From the cell containing the given text, extract its center point as (x, y) coordinate. 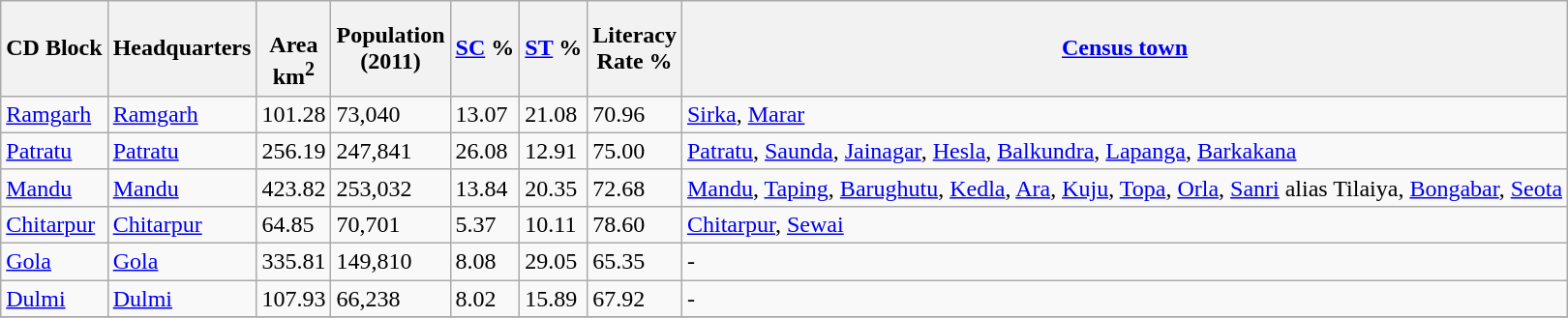
253,032 (391, 188)
66,238 (391, 299)
Mandu, Taping, Barughutu, Kedla, Ara, Kuju, Topa, Orla, Sanri alias Tilaiya, Bongabar, Seota (1125, 188)
15.89 (554, 299)
67.92 (635, 299)
107.93 (294, 299)
247,841 (391, 151)
12.91 (554, 151)
ST % (554, 48)
149,810 (391, 262)
21.08 (554, 114)
26.08 (485, 151)
65.35 (635, 262)
70.96 (635, 114)
423.82 (294, 188)
78.60 (635, 224)
Literacy Rate % (635, 48)
SC % (485, 48)
CD Block (54, 48)
8.08 (485, 262)
Population(2011) (391, 48)
75.00 (635, 151)
Headquarters (182, 48)
Chitarpur, Sewai (1125, 224)
13.07 (485, 114)
64.85 (294, 224)
335.81 (294, 262)
Areakm2 (294, 48)
70,701 (391, 224)
10.11 (554, 224)
20.35 (554, 188)
Sirka, Marar (1125, 114)
Census town (1125, 48)
256.19 (294, 151)
72.68 (635, 188)
8.02 (485, 299)
29.05 (554, 262)
73,040 (391, 114)
101.28 (294, 114)
5.37 (485, 224)
13.84 (485, 188)
Patratu, Saunda, Jainagar, Hesla, Balkundra, Lapanga, Barkakana (1125, 151)
